Output the [X, Y] coordinate of the center of the cell containing the given text.  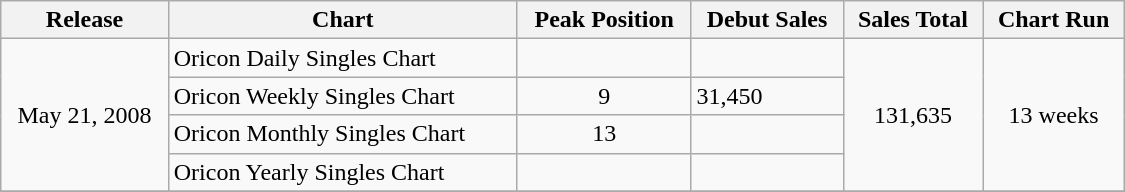
Oricon Weekly Singles Chart [342, 96]
13 weeks [1054, 115]
Peak Position [604, 20]
Chart [342, 20]
31,450 [767, 96]
Oricon Yearly Singles Chart [342, 172]
Sales Total [913, 20]
Oricon Monthly Singles Chart [342, 134]
9 [604, 96]
Release [84, 20]
May 21, 2008 [84, 115]
Debut Sales [767, 20]
Chart Run [1054, 20]
131,635 [913, 115]
13 [604, 134]
Oricon Daily Singles Chart [342, 58]
